Identify which cell holds the provided text, then report its (X, Y) central coordinate. 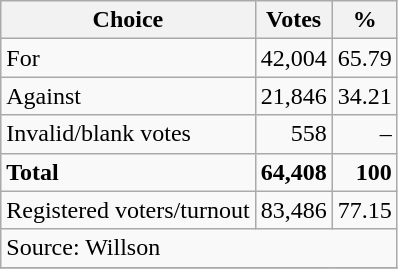
77.15 (364, 210)
558 (294, 134)
Source: Willson (199, 248)
34.21 (364, 96)
Total (128, 172)
Choice (128, 20)
For (128, 58)
Against (128, 96)
42,004 (294, 58)
– (364, 134)
Votes (294, 20)
Registered voters/turnout (128, 210)
% (364, 20)
21,846 (294, 96)
100 (364, 172)
65.79 (364, 58)
64,408 (294, 172)
83,486 (294, 210)
Invalid/blank votes (128, 134)
